Provide the (X, Y) coordinate of the cell's center where the given text is located.  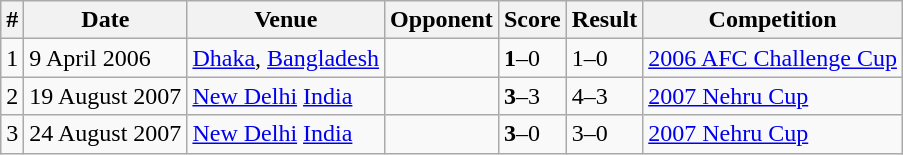
3 (12, 134)
19 August 2007 (106, 96)
# (12, 20)
Competition (773, 20)
2006 AFC Challenge Cup (773, 58)
Result (604, 20)
Date (106, 20)
Venue (286, 20)
1 (12, 58)
9 April 2006 (106, 58)
24 August 2007 (106, 134)
4–3 (604, 96)
3–3 (532, 96)
Opponent (442, 20)
Dhaka, Bangladesh (286, 58)
Score (532, 20)
2 (12, 96)
